Pinpoint the cell where the given text exists, returning its (x, y) midpoint coordinate. 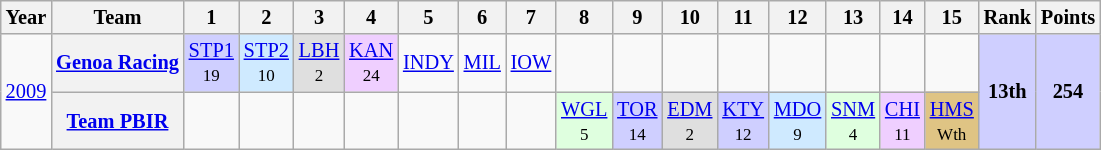
13th (1008, 92)
2009 (26, 92)
HMSWth (952, 121)
Team PBIR (118, 121)
9 (637, 17)
Team (118, 17)
5 (428, 17)
4 (371, 17)
15 (952, 17)
MIL (482, 63)
LBH2 (319, 63)
6 (482, 17)
2 (266, 17)
KTY12 (743, 121)
10 (690, 17)
SNM4 (853, 121)
INDY (428, 63)
Year (26, 17)
Rank (1008, 17)
7 (531, 17)
Points (1068, 17)
WGL5 (584, 121)
8 (584, 17)
STP119 (212, 63)
11 (743, 17)
3 (319, 17)
IOW (531, 63)
KAN24 (371, 63)
TOR14 (637, 121)
STP210 (266, 63)
Genoa Racing (118, 63)
14 (902, 17)
254 (1068, 92)
EDM2 (690, 121)
1 (212, 17)
CHI11 (902, 121)
12 (798, 17)
MDO9 (798, 121)
13 (853, 17)
